Output the (X, Y) coordinate of the center of the cell containing the given text.  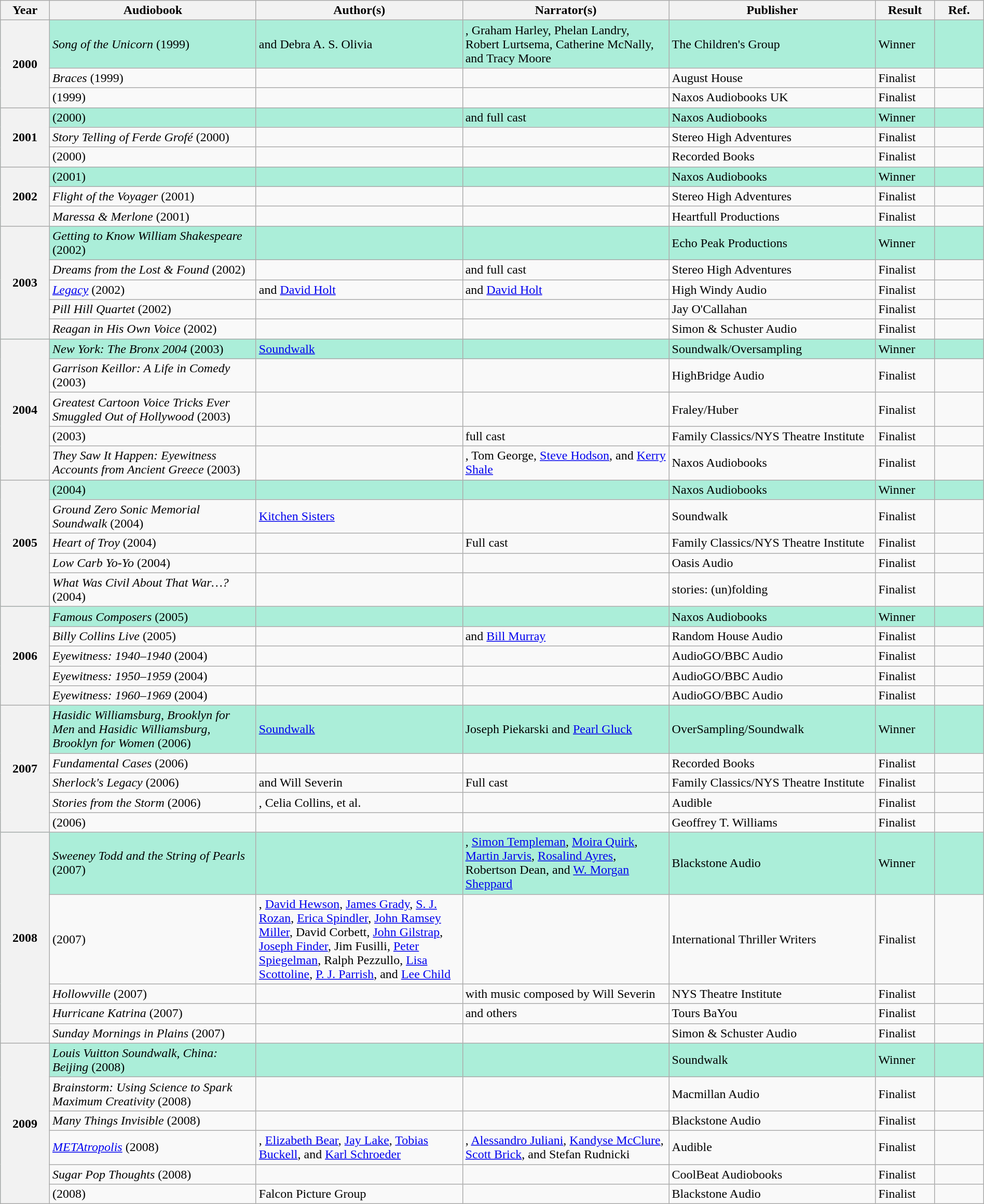
They Saw It Happen: Eyewitness Accounts from Ancient Greece (2003) (153, 463)
What Was Civil About That War…? (2004) (153, 590)
Fundamental Cases (2006) (153, 763)
and Debra A. S. Olivia (359, 44)
and others (566, 1013)
NYS Theatre Institute (772, 994)
Geoffrey T. Williams (772, 822)
, Alessandro Juliani, Kandyse McClure, Scott Brick, and Stefan Rudnicki (566, 1147)
Sweeney Todd and the String of Pearls (2007) (153, 863)
Year (25, 10)
Song of the Unicorn (1999) (153, 44)
Louis Vuitton Soundwalk, China: Beijing (2008) (153, 1060)
Eyewitness: 1950–1959 (2004) (153, 675)
Macmillan Audio (772, 1093)
International Thriller Writers (772, 939)
2008 (25, 938)
Dreams from the Lost & Found (2002) (153, 269)
Reagan in His Own Voice (2002) (153, 329)
Soundwalk/Oversampling (772, 349)
2005 (25, 543)
Echo Peak Productions (772, 243)
Flight of the Voyager (2001) (153, 196)
New York: The Bronx 2004 (2003) (153, 349)
2006 (25, 656)
Oasis Audio (772, 563)
Hurricane Katrina (2007) (153, 1013)
Sherlock's Legacy (2006) (153, 783)
2000 (25, 64)
Eyewitness: 1960–1969 (2004) (153, 696)
Famous Composers (2005) (153, 616)
Hollowville (2007) (153, 994)
Ref. (959, 10)
Sunday Mornings in Plains (2007) (153, 1033)
Greatest Cartoon Voice Tricks Ever Smuggled Out of Hollywood (2003) (153, 409)
Audiobook (153, 10)
Joseph Piekarski and Pearl Gluck (566, 729)
High Windy Audio (772, 289)
HighBridge Audio (772, 376)
(2004) (153, 490)
Brainstorm: Using Science to Spark Maximum Creativity (2008) (153, 1093)
with music composed by Will Severin (566, 994)
Naxos Audiobooks UK (772, 98)
Garrison Keillor: A Life in Comedy (2003) (153, 376)
(2007) (153, 939)
Jay O'Callahan (772, 309)
(2006) (153, 822)
Result (905, 10)
2004 (25, 409)
Eyewitness: 1940–1940 (2004) (153, 656)
Heart of Troy (2004) (153, 543)
CoolBeat Audiobooks (772, 1174)
stories: (un)folding (772, 590)
and Will Severin (359, 783)
(2008) (153, 1194)
Pill Hill Quartet (2002) (153, 309)
Author(s) (359, 10)
Maressa & Merlone (2001) (153, 216)
Fraley/Huber (772, 409)
2001 (25, 137)
Low Carb Yo-Yo (2004) (153, 563)
full cast (566, 436)
2009 (25, 1124)
(2003) (153, 436)
, Celia Collins, et al. (359, 803)
, Simon Templeman, Moira Quirk, Martin Jarvis, Rosalind Ayres, Robertson Dean, and W. Morgan Sheppard (566, 863)
and Bill Murray (566, 636)
Many Things Invisible (2008) (153, 1120)
Story Telling of Ferde Grofé (2000) (153, 137)
2007 (25, 769)
Tours BaYou (772, 1013)
, Graham Harley, Phelan Landry, Robert Lurtsema, Catherine McNally, and Tracy Moore (566, 44)
, Tom George, Steve Hodson, and Kerry Shale (566, 463)
, Elizabeth Bear, Jay Lake, Tobias Buckell, and Karl Schroeder (359, 1147)
Stories from the Storm (2006) (153, 803)
2002 (25, 196)
The Children's Group (772, 44)
Ground Zero Sonic Memorial Soundwalk (2004) (153, 516)
2003 (25, 282)
Braces (1999) (153, 78)
Kitchen Sisters (359, 516)
OverSampling/Soundwalk (772, 729)
August House (772, 78)
Heartfull Productions (772, 216)
Legacy (2002) (153, 289)
Random House Audio (772, 636)
Billy Collins Live (2005) (153, 636)
Sugar Pop Thoughts (2008) (153, 1174)
Narrator(s) (566, 10)
METAtropolis (2008) (153, 1147)
Getting to Know William Shakespeare (2002) (153, 243)
Hasidic Williamsburg, Brooklyn for Men and Hasidic Williamsburg, Brooklyn for Women (2006) (153, 729)
Publisher (772, 10)
Falcon Picture Group (359, 1194)
(2001) (153, 177)
(1999) (153, 98)
